Return (X, Y) of the center of cell containing provided text 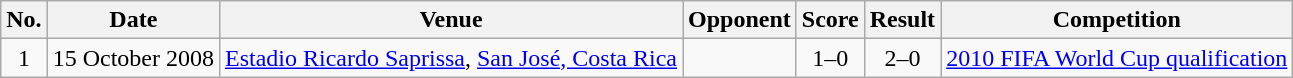
No. (24, 20)
Opponent (740, 20)
Competition (1117, 20)
Date (133, 20)
Score (830, 20)
Estadio Ricardo Saprissa, San José, Costa Rica (452, 58)
1–0 (830, 58)
2–0 (902, 58)
15 October 2008 (133, 58)
2010 FIFA World Cup qualification (1117, 58)
1 (24, 58)
Result (902, 20)
Venue (452, 20)
